Provide the [x, y] coordinate of the cell's center where the given text is located.  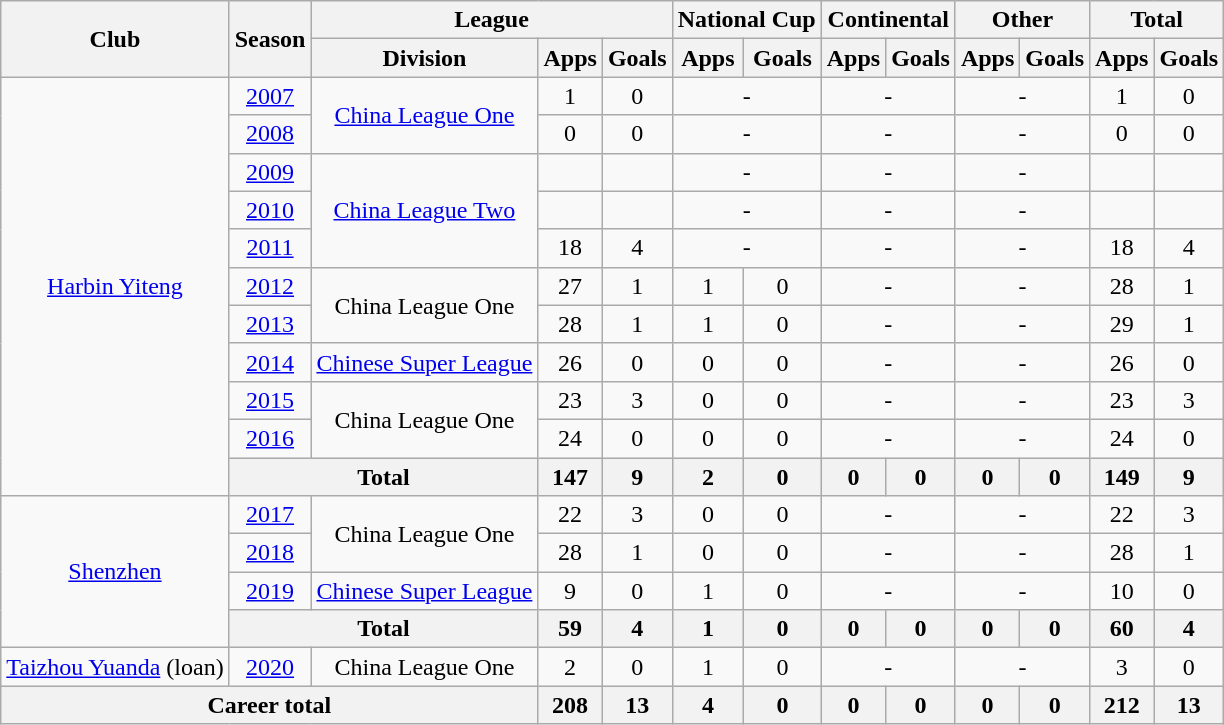
China League Two [424, 210]
59 [570, 629]
2014 [270, 362]
2013 [270, 324]
2008 [270, 134]
2007 [270, 96]
208 [570, 705]
147 [570, 477]
2016 [270, 438]
2012 [270, 286]
2017 [270, 515]
2009 [270, 172]
2018 [270, 553]
Division [424, 58]
2015 [270, 400]
2019 [270, 591]
29 [1122, 324]
Club [115, 39]
National Cup [746, 20]
2020 [270, 667]
Career total [270, 705]
212 [1122, 705]
2011 [270, 248]
27 [570, 286]
2010 [270, 210]
10 [1122, 591]
Harbin Yiteng [115, 286]
Shenzhen [115, 572]
Continental [888, 20]
Season [270, 39]
Taizhou Yuanda (loan) [115, 667]
Other [1022, 20]
League [492, 20]
149 [1122, 477]
60 [1122, 629]
